Determine the (x, y) coordinate at the center of the cell enclosing the given text.  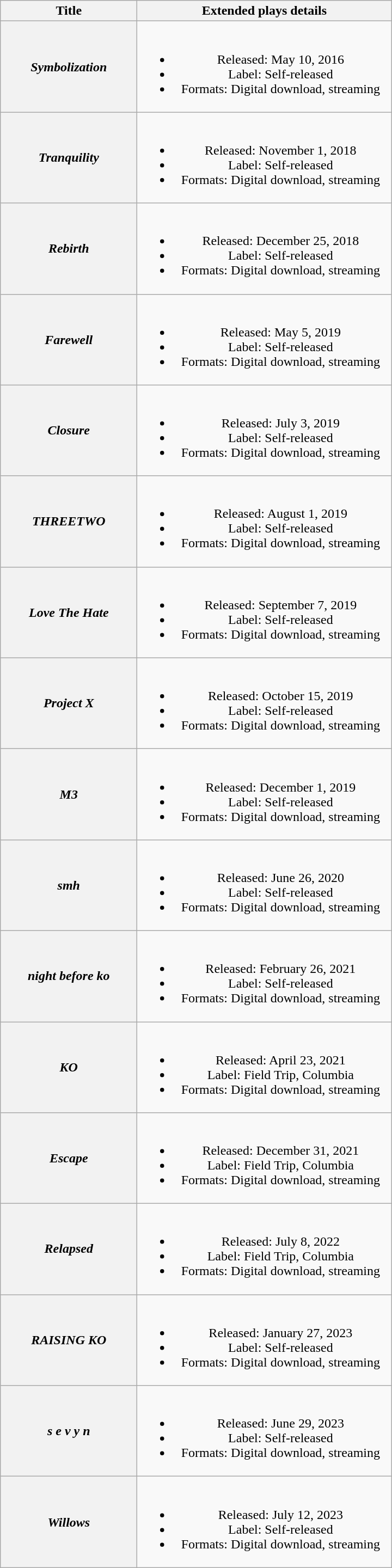
Released: December 31, 2021Label: Field Trip, ColumbiaFormats: Digital download, streaming (265, 1159)
Released: May 5, 2019Label: Self-releasedFormats: Digital download, streaming (265, 340)
Released: August 1, 2019Label: Self-releasedFormats: Digital download, streaming (265, 522)
Released: July 8, 2022Label: Field Trip, ColumbiaFormats: Digital download, streaming (265, 1249)
Released: June 29, 2023Label: Self-releasedFormats: Digital download, streaming (265, 1431)
Extended plays details (265, 11)
Tranquility (69, 158)
Title (69, 11)
Willows (69, 1522)
Released: January 27, 2023Label: Self-releasedFormats: Digital download, streaming (265, 1340)
Released: November 1, 2018Label: Self-releasedFormats: Digital download, streaming (265, 158)
smh (69, 885)
Farewell (69, 340)
Released: April 23, 2021Label: Field Trip, ColumbiaFormats: Digital download, streaming (265, 1067)
Project X (69, 703)
RAISING KO (69, 1340)
Released: February 26, 2021Label: Self-releasedFormats: Digital download, streaming (265, 976)
Closure (69, 430)
Released: July 12, 2023Label: Self-releasedFormats: Digital download, streaming (265, 1522)
THREETWO (69, 522)
Relapsed (69, 1249)
Released: December 1, 2019Label: Self-releasedFormats: Digital download, streaming (265, 794)
Released: May 10, 2016Label: Self-releasedFormats: Digital download, streaming (265, 66)
Love The Hate (69, 612)
M3 (69, 794)
Escape (69, 1159)
Released: December 25, 2018Label: Self-releasedFormats: Digital download, streaming (265, 248)
night before ko (69, 976)
s e v y n (69, 1431)
Symbolization (69, 66)
Released: September 7, 2019Label: Self-releasedFormats: Digital download, streaming (265, 612)
Released: July 3, 2019Label: Self-releasedFormats: Digital download, streaming (265, 430)
Rebirth (69, 248)
Released: October 15, 2019Label: Self-releasedFormats: Digital download, streaming (265, 703)
KO (69, 1067)
Released: June 26, 2020Label: Self-releasedFormats: Digital download, streaming (265, 885)
